Return the [x, y] coordinate for the center point of the cell that contains the specified text.  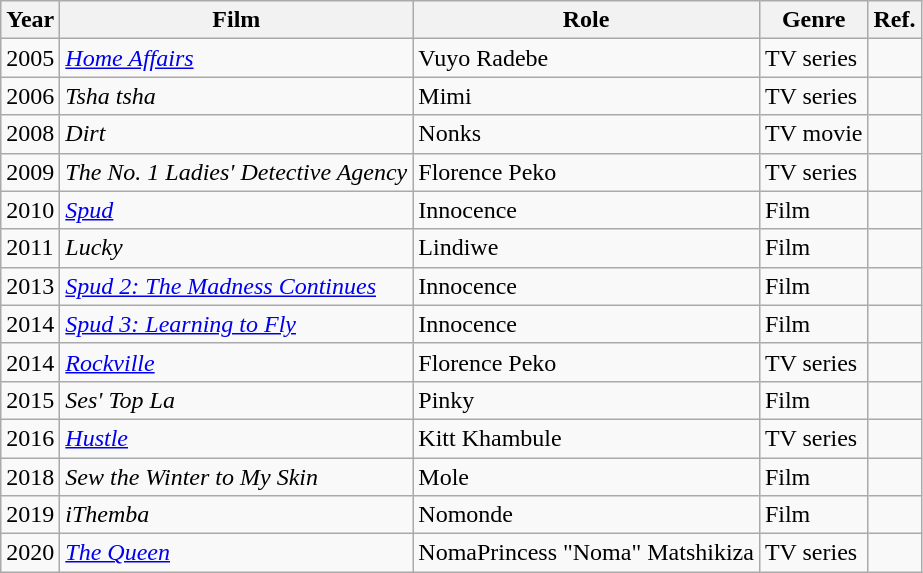
TV movie [814, 134]
Lucky [236, 248]
Rockville [236, 362]
NomaPrincess "Noma" Matshikiza [586, 553]
The Queen [236, 553]
2009 [30, 172]
2018 [30, 477]
Vuyo Radebe [586, 58]
Mole [586, 477]
Spud 3: Learning to Fly [236, 324]
Pinky [586, 400]
2011 [30, 248]
2016 [30, 438]
Kitt Khambule [586, 438]
Sew the Winter to My Skin [236, 477]
Spud 2: The Madness Continues [236, 286]
2015 [30, 400]
2006 [30, 96]
2019 [30, 515]
Tsha tsha [236, 96]
Genre [814, 20]
Home Affairs [236, 58]
Ses' Top La [236, 400]
Hustle [236, 438]
Role [586, 20]
iThemba [236, 515]
2010 [30, 210]
The No. 1 Ladies' Detective Agency [236, 172]
Dirt [236, 134]
2005 [30, 58]
Spud [236, 210]
Nomonde [586, 515]
2020 [30, 553]
Year [30, 20]
Mimi [586, 96]
2008 [30, 134]
2013 [30, 286]
Ref. [894, 20]
Lindiwe [586, 248]
Nonks [586, 134]
